Return [X, Y] of the center of cell containing provided text 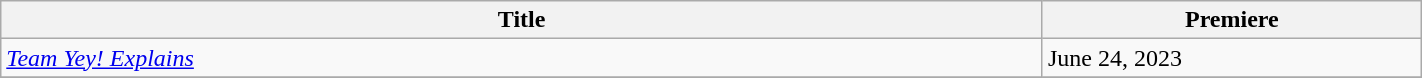
June 24, 2023 [1232, 58]
Premiere [1232, 20]
Team Yey! Explains [522, 58]
Title [522, 20]
